Provide the [x, y] coordinate of the cell's center where the given text is located.  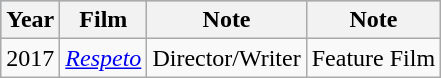
Film [104, 20]
Director/Writer [226, 58]
Respeto [104, 58]
Year [30, 20]
2017 [30, 58]
Feature Film [373, 58]
